Capture the cell that displays the provided text and extract its (X, Y) central coordinate. 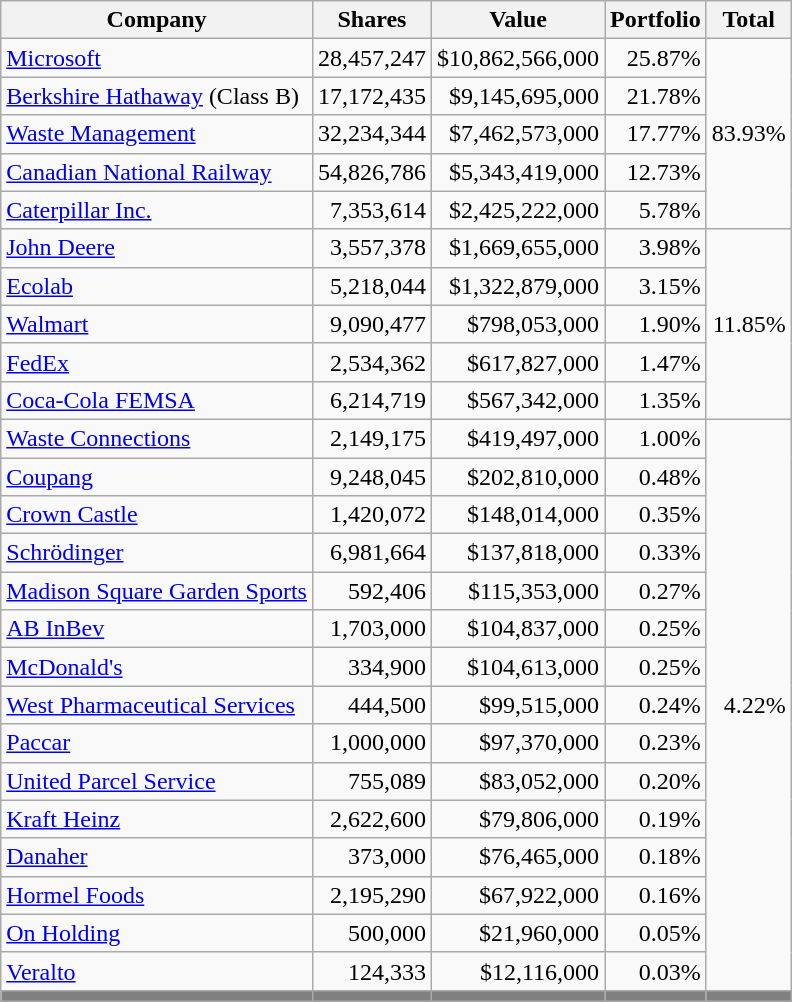
$99,515,000 (518, 705)
1.35% (656, 400)
Portfolio (656, 20)
25.87% (656, 58)
0.03% (656, 971)
$67,922,000 (518, 895)
0.20% (656, 781)
McDonald's (157, 667)
Shares (372, 20)
0.23% (656, 743)
1.47% (656, 362)
11.85% (748, 324)
0.16% (656, 895)
17.77% (656, 134)
Waste Management (157, 134)
$137,818,000 (518, 553)
Walmart (157, 324)
$104,613,000 (518, 667)
2,534,362 (372, 362)
12.73% (656, 172)
444,500 (372, 705)
0.05% (656, 933)
$79,806,000 (518, 819)
John Deere (157, 248)
Schrödinger (157, 553)
3.15% (656, 286)
$1,322,879,000 (518, 286)
2,195,290 (372, 895)
5,218,044 (372, 286)
$9,145,695,000 (518, 96)
$617,827,000 (518, 362)
592,406 (372, 591)
4.22% (748, 704)
Danaher (157, 857)
1,703,000 (372, 629)
0.48% (656, 477)
Value (518, 20)
6,214,719 (372, 400)
Coca-Cola FEMSA (157, 400)
Ecolab (157, 286)
$798,053,000 (518, 324)
$12,116,000 (518, 971)
Company (157, 20)
Kraft Heinz (157, 819)
755,089 (372, 781)
$148,014,000 (518, 515)
Coupang (157, 477)
373,000 (372, 857)
On Holding (157, 933)
Paccar (157, 743)
$83,052,000 (518, 781)
124,333 (372, 971)
$104,837,000 (518, 629)
17,172,435 (372, 96)
Crown Castle (157, 515)
$2,425,222,000 (518, 210)
United Parcel Service (157, 781)
$202,810,000 (518, 477)
$419,497,000 (518, 438)
0.35% (656, 515)
Waste Connections (157, 438)
Berkshire Hathaway (Class B) (157, 96)
$567,342,000 (518, 400)
West Pharmaceutical Services (157, 705)
500,000 (372, 933)
$1,669,655,000 (518, 248)
7,353,614 (372, 210)
1,420,072 (372, 515)
FedEx (157, 362)
$21,960,000 (518, 933)
Canadian National Railway (157, 172)
1.90% (656, 324)
$10,862,566,000 (518, 58)
Caterpillar Inc. (157, 210)
1.00% (656, 438)
Hormel Foods (157, 895)
21.78% (656, 96)
2,149,175 (372, 438)
334,900 (372, 667)
Total (748, 20)
5.78% (656, 210)
83.93% (748, 134)
0.27% (656, 591)
54,826,786 (372, 172)
Veralto (157, 971)
9,248,045 (372, 477)
Madison Square Garden Sports (157, 591)
AB InBev (157, 629)
0.33% (656, 553)
3,557,378 (372, 248)
2,622,600 (372, 819)
1,000,000 (372, 743)
$7,462,573,000 (518, 134)
$97,370,000 (518, 743)
28,457,247 (372, 58)
$5,343,419,000 (518, 172)
$115,353,000 (518, 591)
Microsoft (157, 58)
3.98% (656, 248)
32,234,344 (372, 134)
9,090,477 (372, 324)
$76,465,000 (518, 857)
6,981,664 (372, 553)
0.24% (656, 705)
0.18% (656, 857)
0.19% (656, 819)
